Return the (x, y) coordinate for the center point of the cell that contains the specified text.  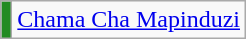
Chama Cha Mapinduzi (129, 20)
